Search for the cell housing the specified text and yield its [X, Y] center coordinate. 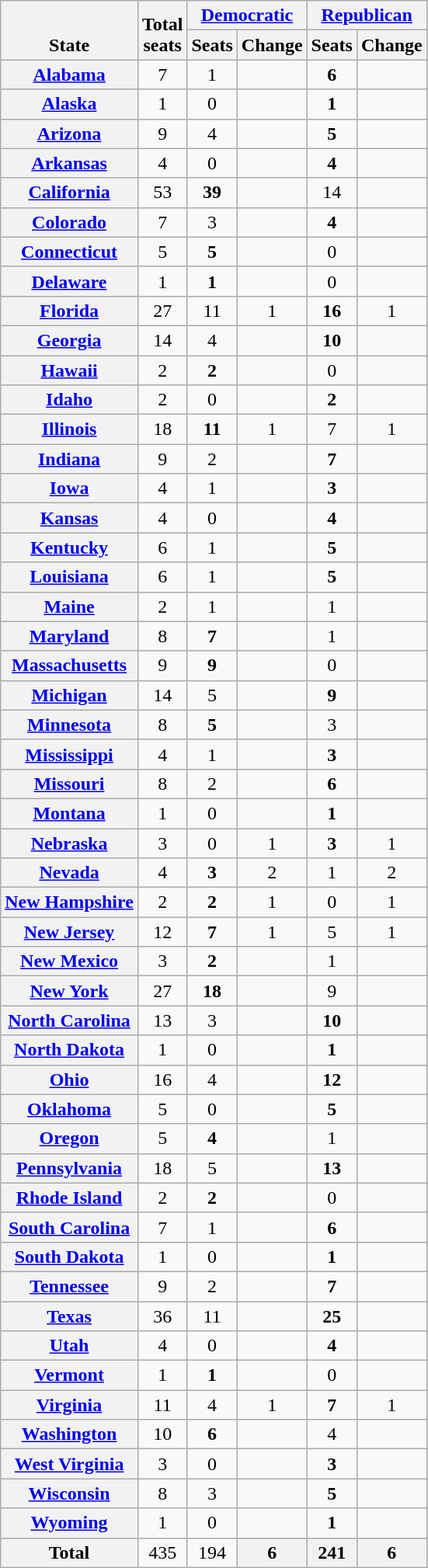
Hawaii [70, 370]
Indiana [70, 459]
Pennsylvania [70, 1168]
Iowa [70, 488]
New Jersey [70, 932]
241 [332, 1552]
South Carolina [70, 1227]
State [70, 30]
Arizona [70, 134]
North Carolina [70, 1020]
South Dakota [70, 1257]
Michigan [70, 695]
Idaho [70, 400]
Georgia [70, 340]
Rhode Island [70, 1198]
Democratic [247, 16]
Washington [70, 1434]
Wisconsin [70, 1493]
Oregon [70, 1139]
Kansas [70, 518]
New York [70, 991]
Texas [70, 1316]
Republican [367, 16]
Missouri [70, 784]
Vermont [70, 1375]
Arkansas [70, 163]
25 [332, 1316]
194 [212, 1552]
Massachusetts [70, 666]
Nebraska [70, 843]
West Virginia [70, 1464]
Delaware [70, 281]
435 [162, 1552]
Minnesota [70, 725]
New Mexico [70, 961]
Totalseats [162, 30]
Tennessee [70, 1286]
Virginia [70, 1405]
North Dakota [70, 1050]
Oklahoma [70, 1109]
Montana [70, 813]
California [70, 193]
Alabama [70, 75]
Maine [70, 607]
Wyoming [70, 1523]
Kentucky [70, 548]
Ohio [70, 1080]
Alaska [70, 104]
Colorado [70, 222]
Nevada [70, 873]
36 [162, 1316]
Florida [70, 311]
39 [212, 193]
53 [162, 193]
Total [70, 1552]
Utah [70, 1346]
Louisiana [70, 577]
New Hampshire [70, 902]
Mississippi [70, 754]
Illinois [70, 429]
Maryland [70, 636]
Connecticut [70, 252]
